From the cell containing the given text, extract its center point as [x, y] coordinate. 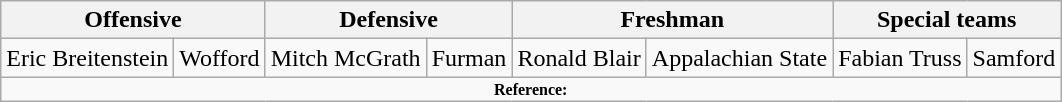
Offensive [133, 20]
Mitch McGrath [346, 58]
Eric Breitenstein [88, 58]
Appalachian State [739, 58]
Ronald Blair [579, 58]
Fabian Truss [900, 58]
Defensive [388, 20]
Furman [469, 58]
Samford [1014, 58]
Freshman [672, 20]
Wofford [220, 58]
Special teams [947, 20]
Reference: [531, 89]
